Locate the cell with the specified text and output its (X, Y) center coordinate. 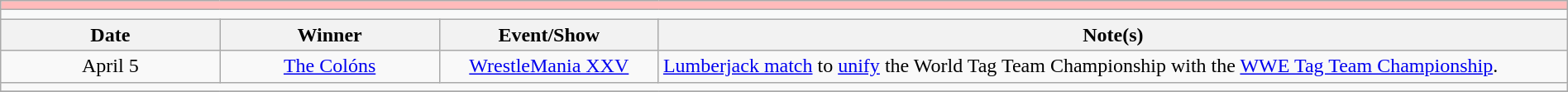
The Colóns (329, 66)
Event/Show (549, 35)
Note(s) (1113, 35)
Date (111, 35)
Winner (329, 35)
Lumberjack match to unify the World Tag Team Championship with the WWE Tag Team Championship. (1113, 66)
WrestleMania XXV (549, 66)
April 5 (111, 66)
